Extract the (x, y) coordinate from the center of the cell holding the provided text.  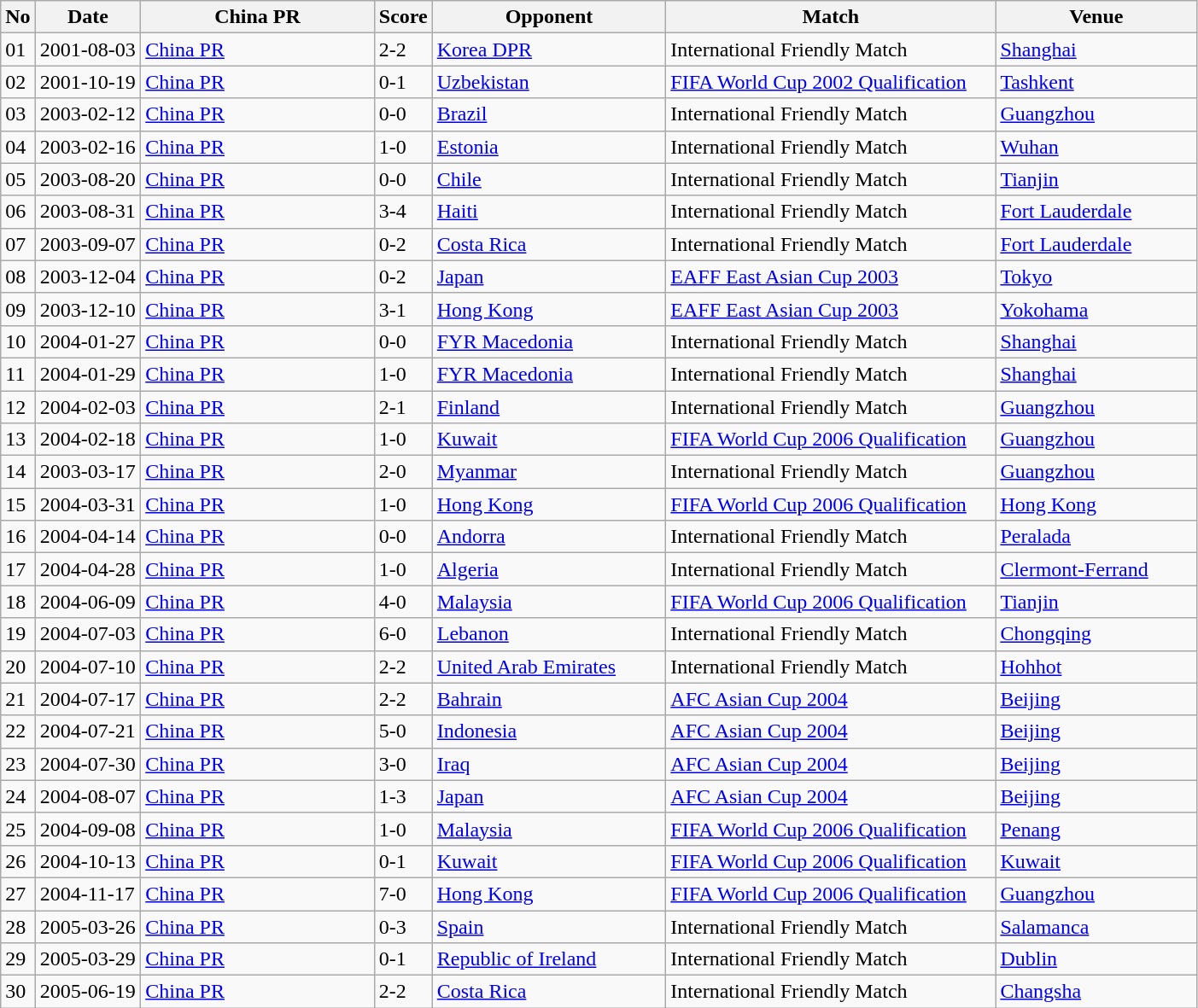
6-0 (403, 634)
7-0 (403, 894)
2001-10-19 (88, 82)
2004-07-17 (88, 699)
3-4 (403, 212)
Estonia (549, 147)
24 (18, 796)
2003-03-17 (88, 472)
04 (18, 147)
2003-02-12 (88, 114)
2003-12-10 (88, 309)
2004-03-31 (88, 504)
26 (18, 861)
Algeria (549, 569)
23 (18, 764)
25 (18, 829)
2003-12-04 (88, 277)
3-0 (403, 764)
2-1 (403, 407)
16 (18, 537)
Tashkent (1096, 82)
2004-04-28 (88, 569)
2004-11-17 (88, 894)
19 (18, 634)
2003-08-31 (88, 212)
2004-01-29 (88, 374)
2-0 (403, 472)
Changsha (1096, 992)
Uzbekistan (549, 82)
2004-06-09 (88, 602)
4-0 (403, 602)
2004-09-08 (88, 829)
2004-02-03 (88, 407)
FIFA World Cup 2002 Qualification (831, 82)
Tokyo (1096, 277)
Venue (1096, 17)
Republic of Ireland (549, 959)
Date (88, 17)
2003-08-20 (88, 179)
2005-03-29 (88, 959)
29 (18, 959)
Spain (549, 926)
Lebanon (549, 634)
09 (18, 309)
2004-07-03 (88, 634)
06 (18, 212)
2004-08-07 (88, 796)
2004-02-18 (88, 440)
27 (18, 894)
Dublin (1096, 959)
12 (18, 407)
2001-08-03 (88, 50)
2003-09-07 (88, 244)
2004-07-21 (88, 731)
Iraq (549, 764)
Yokohama (1096, 309)
03 (18, 114)
Peralada (1096, 537)
30 (18, 992)
Finland (549, 407)
Wuhan (1096, 147)
21 (18, 699)
2004-07-30 (88, 764)
Brazil (549, 114)
1-3 (403, 796)
13 (18, 440)
20 (18, 667)
Match (831, 17)
14 (18, 472)
Bahrain (549, 699)
Myanmar (549, 472)
5-0 (403, 731)
2005-06-19 (88, 992)
2004-01-27 (88, 341)
Salamanca (1096, 926)
10 (18, 341)
Score (403, 17)
17 (18, 569)
08 (18, 277)
18 (18, 602)
2004-10-13 (88, 861)
Penang (1096, 829)
2004-07-10 (88, 667)
2004-04-14 (88, 537)
05 (18, 179)
Chile (549, 179)
02 (18, 82)
15 (18, 504)
No (18, 17)
Opponent (549, 17)
11 (18, 374)
Korea DPR (549, 50)
Clermont-Ferrand (1096, 569)
28 (18, 926)
3-1 (403, 309)
Chongqing (1096, 634)
Hohhot (1096, 667)
07 (18, 244)
2005-03-26 (88, 926)
Haiti (549, 212)
United Arab Emirates (549, 667)
Andorra (549, 537)
22 (18, 731)
2003-02-16 (88, 147)
Indonesia (549, 731)
01 (18, 50)
0-3 (403, 926)
